Capture the cell that displays the provided text and extract its [x, y] central coordinate. 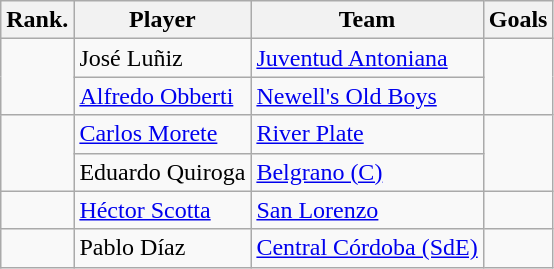
Newell's Old Boys [367, 96]
Alfredo Obberti [162, 96]
Pablo Díaz [162, 248]
River Plate [367, 134]
Héctor Scotta [162, 210]
Juventud Antoniana [367, 58]
Goals [518, 20]
Belgrano (C) [367, 172]
Eduardo Quiroga [162, 172]
Central Córdoba (SdE) [367, 248]
Player [162, 20]
San Lorenzo [367, 210]
José Luñiz [162, 58]
Team [367, 20]
Carlos Morete [162, 134]
Rank. [38, 20]
